From the cell containing the given text, extract its center point as [x, y] coordinate. 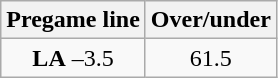
61.5 [210, 58]
LA –3.5 [74, 58]
Pregame line [74, 20]
Over/under [210, 20]
